Pinpoint the cell where the given text exists, returning its (X, Y) midpoint coordinate. 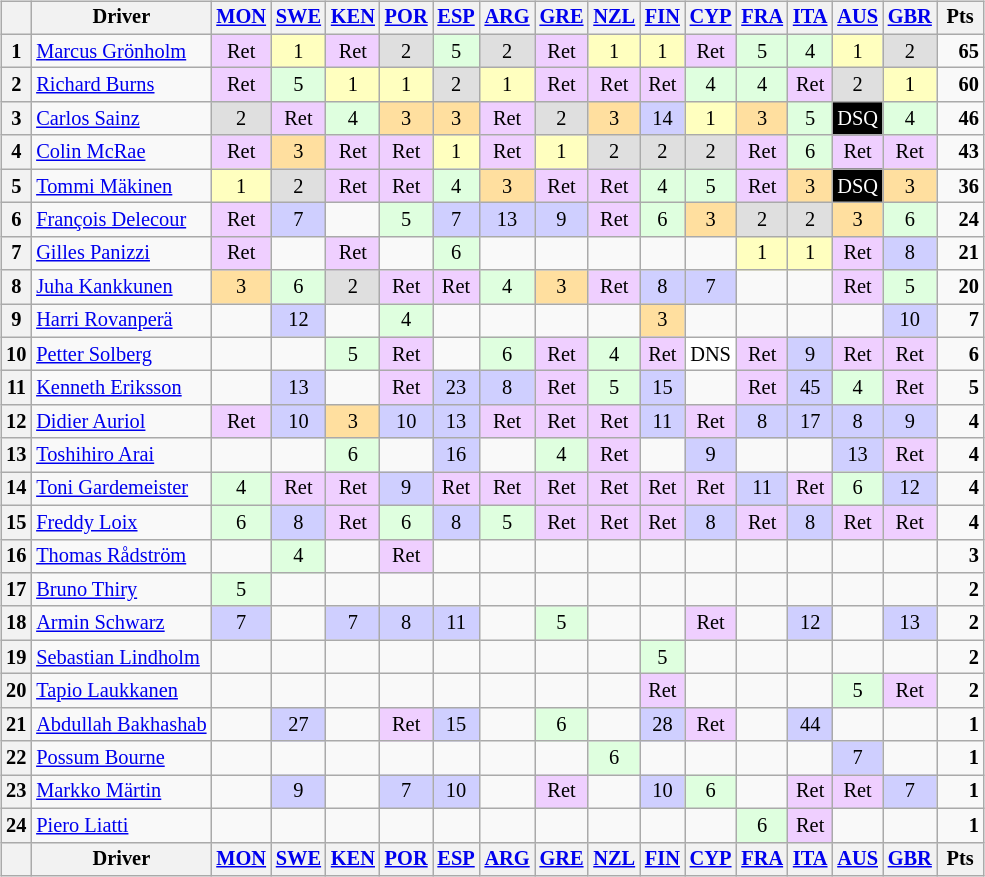
Petter Solberg (121, 354)
Tommi Mäkinen (121, 186)
43 (960, 152)
27 (298, 724)
18 (16, 623)
Possum Bourne (121, 758)
45 (810, 388)
44 (810, 724)
46 (960, 119)
Markko Märtin (121, 792)
Toshihiro Arai (121, 455)
22 (16, 758)
François Delecour (121, 220)
Carlos Sainz (121, 119)
Didier Auriol (121, 422)
Colin McRae (121, 152)
19 (16, 657)
Toni Gardemeister (121, 489)
Gilles Panizzi (121, 253)
65 (960, 51)
Piero Liatti (121, 825)
Kenneth Eriksson (121, 388)
Freddy Loix (121, 522)
Abdullah Bakhashab (121, 724)
Harri Rovanperä (121, 321)
Marcus Grönholm (121, 51)
36 (960, 186)
Juha Kankkunen (121, 287)
Sebastian Lindholm (121, 657)
DNS (711, 354)
Richard Burns (121, 85)
Tapio Laukkanen (121, 691)
60 (960, 85)
Thomas Rådström (121, 556)
Bruno Thiry (121, 590)
28 (662, 724)
Armin Schwarz (121, 623)
